For the text-containing cell, return its midpoint in [x, y] coordinate format. 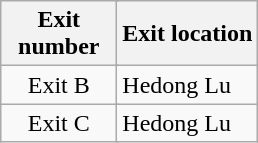
Exit number [59, 34]
Exit location [188, 34]
Exit C [59, 123]
Exit B [59, 85]
